Return the (X, Y) coordinate for the center point of the cell that contains the specified text.  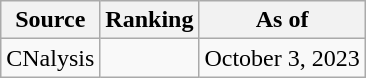
Source (50, 20)
Ranking (150, 20)
October 3, 2023 (282, 58)
CNalysis (50, 58)
As of (282, 20)
